Pinpoint the cell where the given text exists, returning its [x, y] midpoint coordinate. 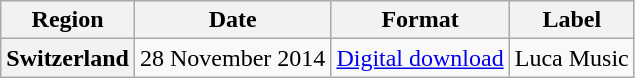
Digital download [420, 58]
Switzerland [68, 58]
Region [68, 20]
28 November 2014 [232, 58]
Label [572, 20]
Date [232, 20]
Format [420, 20]
Luca Music [572, 58]
